Detect which cell encompasses the target text, then output its [X, Y] center coordinate. 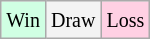
Draw [72, 20]
Win [24, 20]
Loss [126, 20]
